Return the (x, y) coordinate for the center point of the cell that contains the specified text.  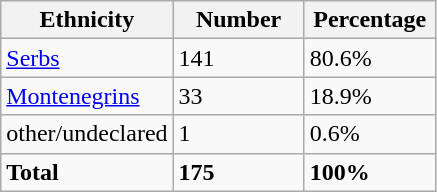
Total (87, 172)
Montenegrins (87, 96)
Number (238, 20)
other/undeclared (87, 134)
Serbs (87, 58)
33 (238, 96)
80.6% (370, 58)
175 (238, 172)
Ethnicity (87, 20)
1 (238, 134)
141 (238, 58)
Percentage (370, 20)
18.9% (370, 96)
0.6% (370, 134)
100% (370, 172)
